Identify which cell holds the provided text, then report its (X, Y) central coordinate. 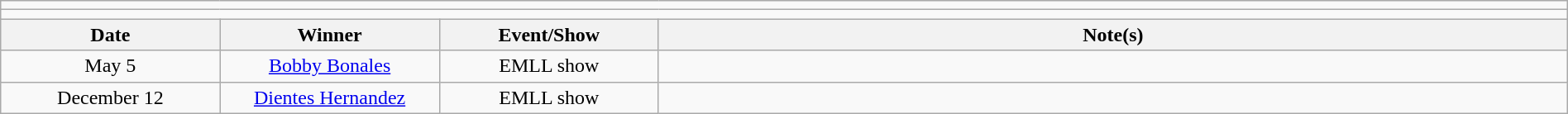
May 5 (111, 66)
Bobby Bonales (329, 66)
Winner (329, 35)
Date (111, 35)
Dientes Hernandez (329, 97)
Event/Show (549, 35)
Note(s) (1113, 35)
December 12 (111, 97)
